Return [X, Y] of the center of cell containing provided text 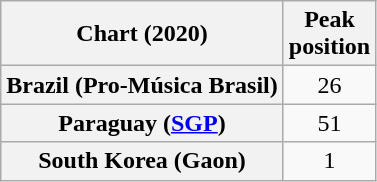
South Korea (Gaon) [142, 161]
Chart (2020) [142, 34]
Brazil (Pro-Música Brasil) [142, 85]
Peakposition [329, 34]
26 [329, 85]
1 [329, 161]
51 [329, 123]
Paraguay (SGP) [142, 123]
